Determine the [X, Y] coordinate at the center of the cell enclosing the given text.  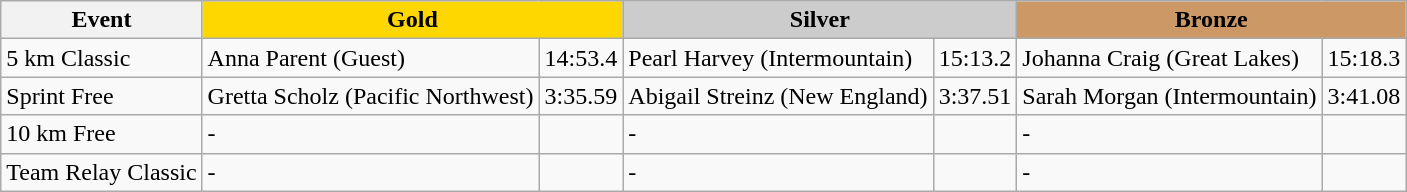
15:13.2 [975, 58]
Pearl Harvey (Intermountain) [778, 58]
10 km Free [102, 134]
Bronze [1212, 20]
Gretta Scholz (Pacific Northwest) [370, 96]
3:37.51 [975, 96]
Sprint Free [102, 96]
Anna Parent (Guest) [370, 58]
5 km Classic [102, 58]
14:53.4 [581, 58]
Silver [820, 20]
Event [102, 20]
Abigail Streinz (New England) [778, 96]
3:35.59 [581, 96]
Team Relay Classic [102, 172]
15:18.3 [1364, 58]
3:41.08 [1364, 96]
Sarah Morgan (Intermountain) [1170, 96]
Gold [412, 20]
Johanna Craig (Great Lakes) [1170, 58]
